Search for the cell housing the specified text and yield its (X, Y) center coordinate. 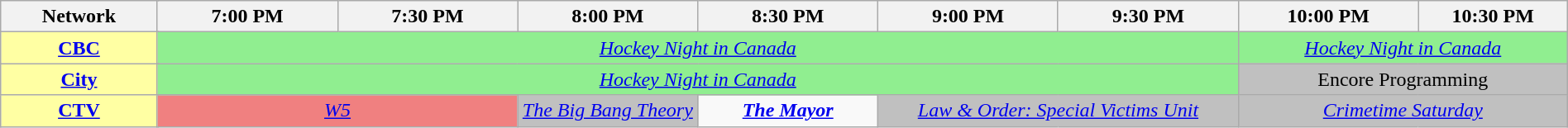
7:30 PM (428, 17)
W5 (337, 111)
Encore Programming (1403, 79)
8:00 PM (608, 17)
Crimetime Saturday (1403, 111)
9:00 PM (968, 17)
9:30 PM (1148, 17)
7:00 PM (247, 17)
The Mayor (788, 111)
8:30 PM (788, 17)
Law & Order: Special Victims Unit (1059, 111)
10:00 PM (1328, 17)
10:30 PM (1493, 17)
CBC (79, 48)
City (79, 79)
The Big Bang Theory (608, 111)
Network (79, 17)
CTV (79, 111)
